Return the [x, y] coordinate for the center point of the cell that contains the specified text.  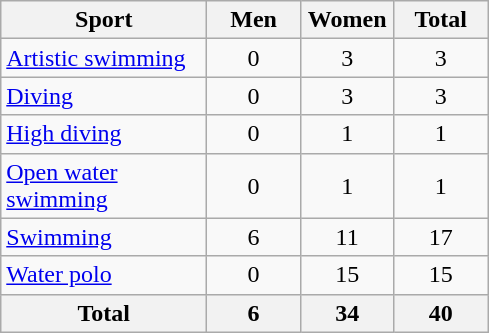
Diving [104, 96]
34 [347, 313]
Swimming [104, 237]
Water polo [104, 275]
Sport [104, 20]
17 [441, 237]
Artistic swimming [104, 58]
Men [254, 20]
Open water swimming [104, 186]
11 [347, 237]
High diving [104, 134]
40 [441, 313]
Women [347, 20]
